Return [x, y] of the center of cell containing provided text 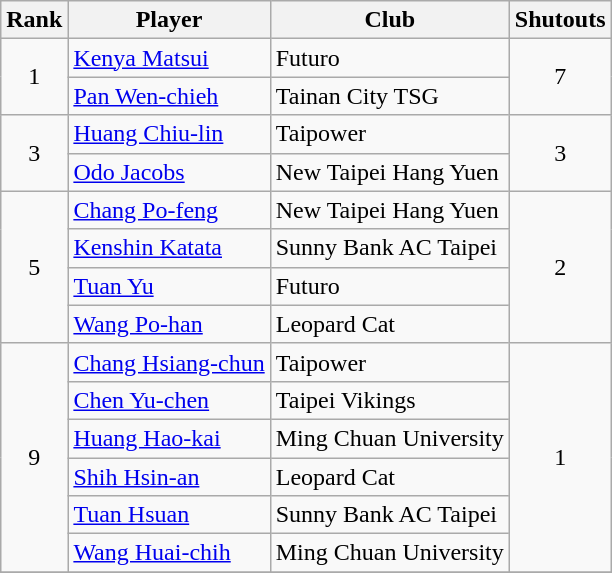
Chen Yu-chen [169, 400]
Wang Huai-chih [169, 553]
Tainan City TSG [390, 96]
Rank [34, 20]
5 [34, 267]
Club [390, 20]
Wang Po-han [169, 324]
7 [560, 77]
Pan Wen-chieh [169, 96]
Huang Chiu-lin [169, 134]
Player [169, 20]
Shutouts [560, 20]
Tuan Yu [169, 286]
Chang Hsiang-chun [169, 362]
9 [34, 457]
Kenshin Katata [169, 248]
Odo Jacobs [169, 172]
Shih Hsin-an [169, 477]
Huang Hao-kai [169, 438]
Taipei Vikings [390, 400]
2 [560, 267]
Tuan Hsuan [169, 515]
Kenya Matsui [169, 58]
Chang Po-feng [169, 210]
